For the text-containing cell, return its midpoint in (X, Y) coordinate format. 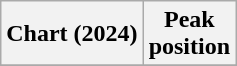
Chart (2024) (72, 34)
Peakposition (189, 34)
